Output the [x, y] coordinate of the center of the cell containing the given text.  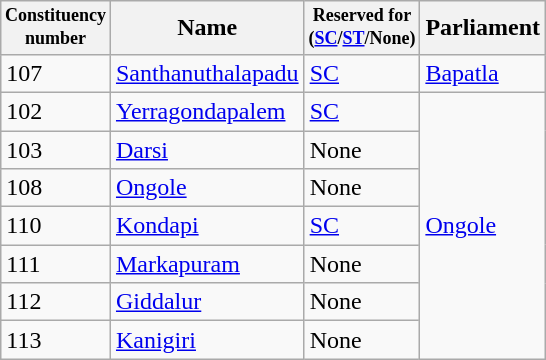
102 [56, 111]
Markapuram [207, 264]
Name [207, 28]
Bapatla [483, 73]
107 [56, 73]
103 [56, 150]
Santhanuthalapadu [207, 73]
112 [56, 302]
Kanigiri [207, 340]
Yerragondapalem [207, 111]
113 [56, 340]
108 [56, 188]
Constituency number [56, 28]
Reserved for(SC/ST/None) [362, 28]
111 [56, 264]
Giddalur [207, 302]
110 [56, 226]
Darsi [207, 150]
Parliament [483, 28]
Kondapi [207, 226]
